Extract the (x, y) coordinate from the center of the cell holding the provided text.  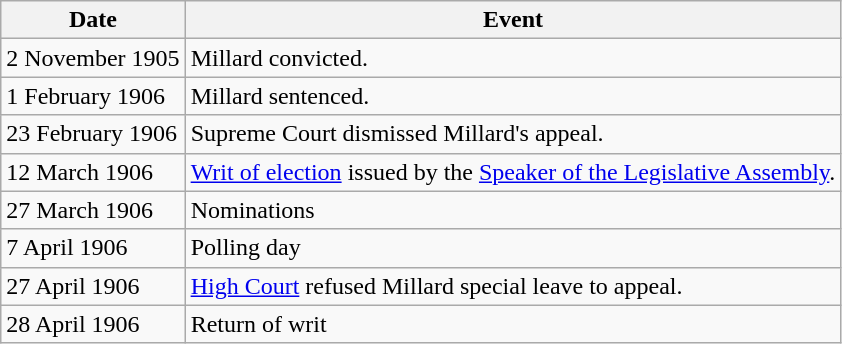
1 February 1906 (93, 96)
27 March 1906 (93, 210)
Event (513, 20)
27 April 1906 (93, 286)
Supreme Court dismissed Millard's appeal. (513, 134)
Nominations (513, 210)
7 April 1906 (93, 248)
Polling day (513, 248)
High Court refused Millard special leave to appeal. (513, 286)
2 November 1905 (93, 58)
Millard convicted. (513, 58)
12 March 1906 (93, 172)
Millard sentenced. (513, 96)
Return of writ (513, 324)
Date (93, 20)
23 February 1906 (93, 134)
Writ of election issued by the Speaker of the Legislative Assembly. (513, 172)
28 April 1906 (93, 324)
